Output the [X, Y] coordinate of the center of the cell containing the given text.  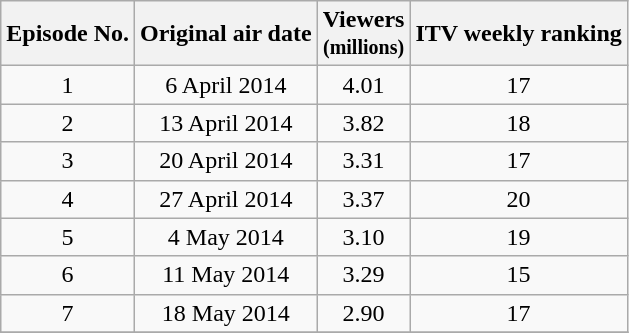
5 [68, 237]
11 May 2014 [226, 275]
3 [68, 161]
6 [68, 275]
Episode No. [68, 34]
7 [68, 313]
2 [68, 123]
ITV weekly ranking [518, 34]
15 [518, 275]
3.10 [364, 237]
Original air date [226, 34]
3.82 [364, 123]
13 April 2014 [226, 123]
4 May 2014 [226, 237]
4 [68, 199]
20 [518, 199]
2.90 [364, 313]
3.29 [364, 275]
6 April 2014 [226, 85]
3.37 [364, 199]
18 May 2014 [226, 313]
1 [68, 85]
27 April 2014 [226, 199]
3.31 [364, 161]
20 April 2014 [226, 161]
19 [518, 237]
4.01 [364, 85]
18 [518, 123]
Viewers(millions) [364, 34]
